Pinpoint the cell where the given text exists, returning its [X, Y] midpoint coordinate. 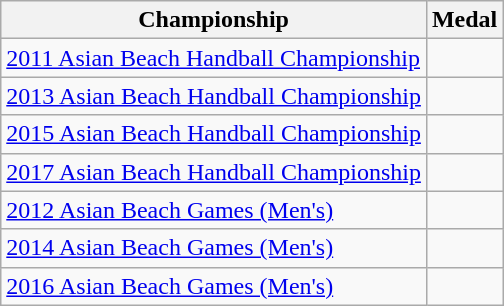
2017 Asian Beach Handball Championship [214, 172]
2014 Asian Beach Games (Men's) [214, 248]
Medal [464, 20]
2012 Asian Beach Games (Men's) [214, 210]
Championship [214, 20]
2016 Asian Beach Games (Men's) [214, 286]
2011 Asian Beach Handball Championship [214, 58]
2013 Asian Beach Handball Championship [214, 96]
2015 Asian Beach Handball Championship [214, 134]
